Provide the [x, y] coordinate of the cell's center where the given text is located.  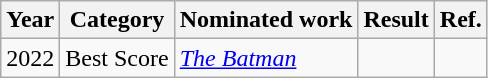
Category [117, 20]
Best Score [117, 58]
Nominated work [266, 20]
2022 [30, 58]
Year [30, 20]
Result [396, 20]
Ref. [460, 20]
The Batman [266, 58]
